From the cell containing the given text, extract its center point as (X, Y) coordinate. 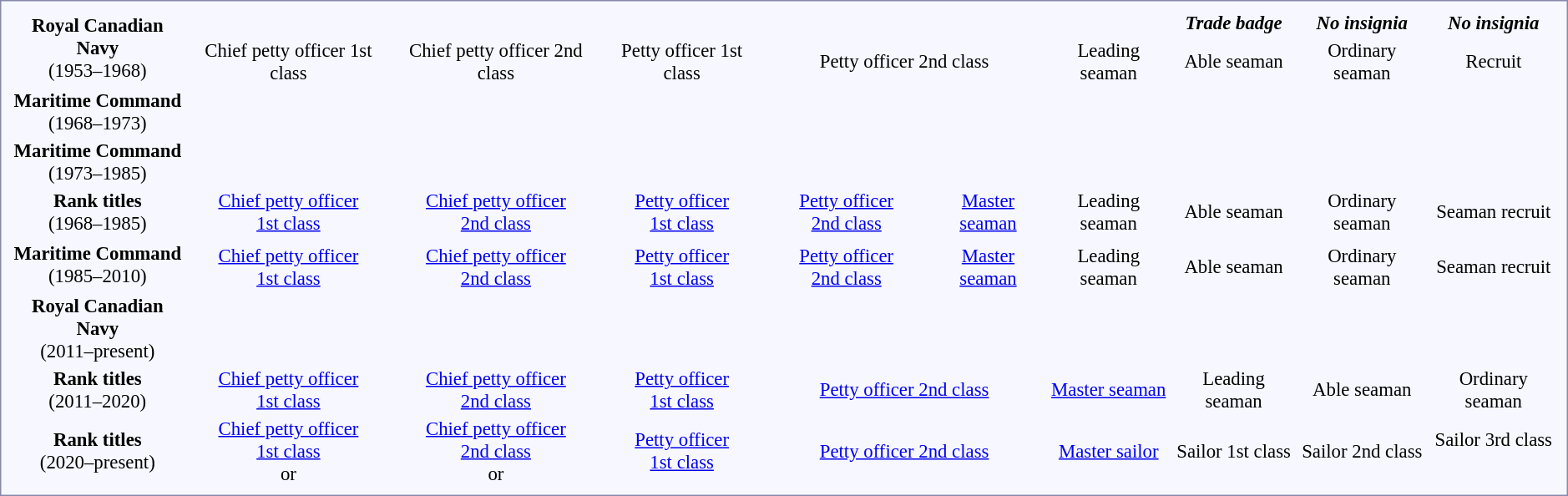
Trade badge (1234, 23)
Rank titles(2011–2020) (98, 389)
Rank titles(1968–1985) (98, 212)
Recruit (1494, 62)
Chief petty officer 2nd class or (496, 451)
Rank titles(2020–present) (98, 451)
Maritime Command(1968–1973) (98, 112)
Maritime Command(1973–1985) (98, 162)
Sailor 3rd class (1494, 451)
Sailor 1st class (1234, 451)
Maritime Command(1985–2010) (98, 264)
Chief petty officer 1st class or (289, 451)
Master sailor (1109, 451)
Royal Canadian Navy(1953–1968) (98, 48)
Royal Canadian Navy(2011–present) (98, 328)
Sailor 2nd class (1362, 451)
